Locate the cell with the specified text and output its (X, Y) center coordinate. 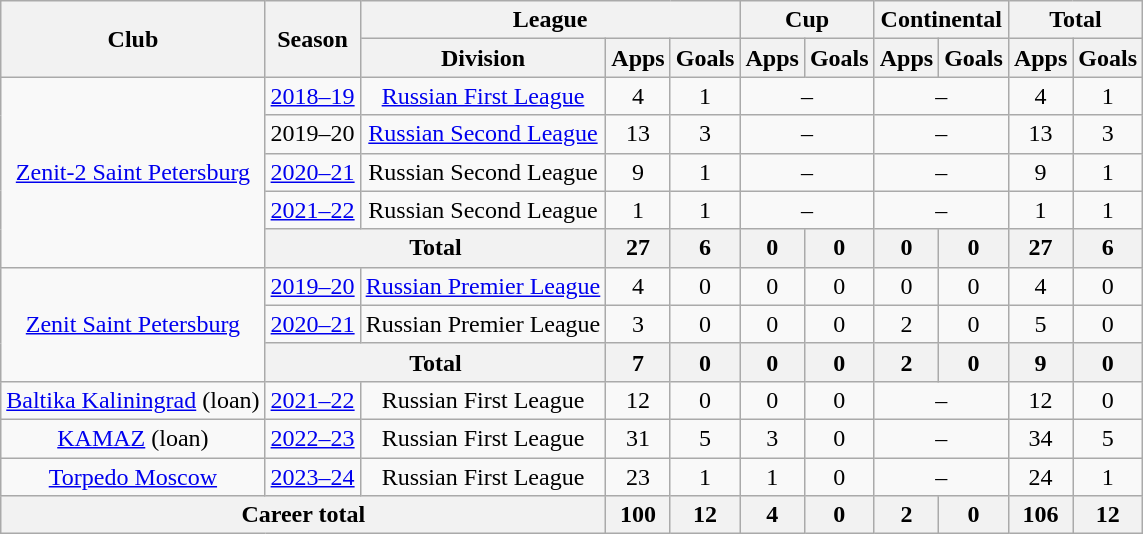
Zenit-2 Saint Petersburg (133, 172)
7 (638, 362)
Season (312, 39)
Baltika Kaliningrad (loan) (133, 400)
Club (133, 39)
2023–24 (312, 477)
106 (1040, 515)
Division (483, 58)
24 (1040, 477)
Continental (941, 20)
Zenit Saint Petersburg (133, 324)
2018–19 (312, 96)
Cup (807, 20)
31 (638, 438)
League (550, 20)
34 (1040, 438)
KAMAZ (loan) (133, 438)
2022–23 (312, 438)
Torpedo Moscow (133, 477)
23 (638, 477)
Career total (304, 515)
100 (638, 515)
